Capture the cell that displays the provided text and extract its [x, y] central coordinate. 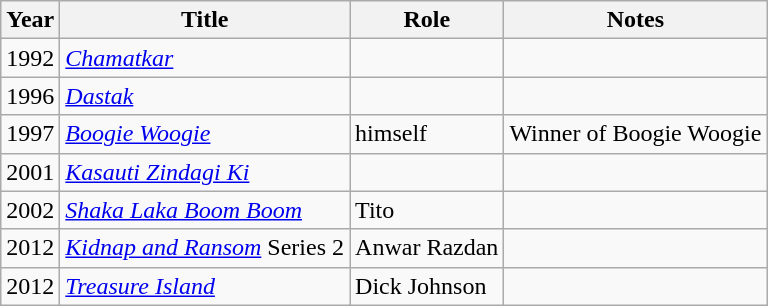
Anwar Razdan [427, 248]
Treasure Island [205, 286]
Boogie Woogie [205, 134]
Year [30, 20]
Dick Johnson [427, 286]
Role [427, 20]
Dastak [205, 96]
2002 [30, 210]
Shaka Laka Boom Boom [205, 210]
Kidnap and Ransom Series 2 [205, 248]
Title [205, 20]
Winner of Boogie Woogie [636, 134]
2001 [30, 172]
1997 [30, 134]
Notes [636, 20]
Chamatkar [205, 58]
1992 [30, 58]
himself [427, 134]
1996 [30, 96]
Tito [427, 210]
Kasauti Zindagi Ki [205, 172]
